Return [x, y] of the center of cell containing provided text 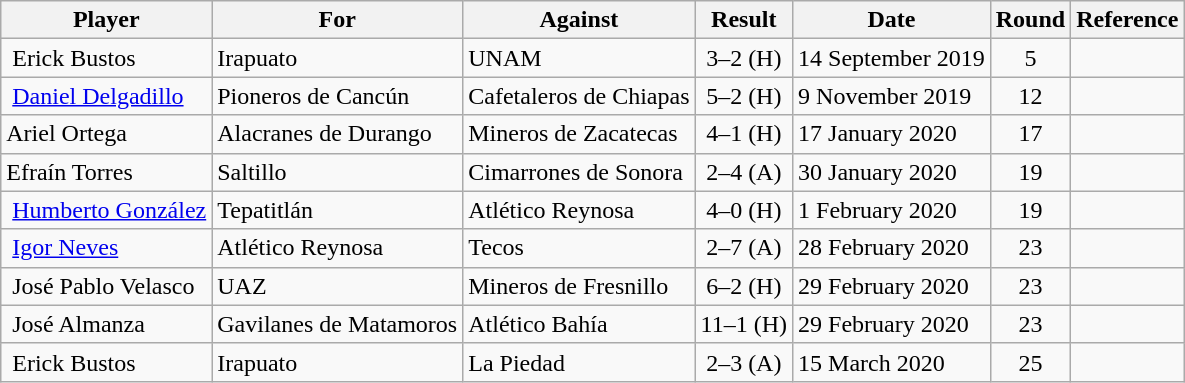
2–7 (A) [744, 248]
Mineros de Fresnillo [579, 286]
1 February 2020 [892, 210]
9 November 2019 [892, 96]
Gavilanes de Matamoros [338, 324]
Cimarrones de Sonora [579, 172]
Daniel Delgadillo [106, 96]
Ariel Ortega [106, 134]
Mineros de Zacatecas [579, 134]
17 January 2020 [892, 134]
5 [1030, 58]
28 February 2020 [892, 248]
Atlético Bahía [579, 324]
11–1 (H) [744, 324]
Humberto González [106, 210]
For [338, 20]
Against [579, 20]
La Piedad [579, 362]
UNAM [579, 58]
3–2 (H) [744, 58]
José Pablo Velasco [106, 286]
Player [106, 20]
Cafetaleros de Chiapas [579, 96]
Tepatitlán [338, 210]
2–4 (A) [744, 172]
5–2 (H) [744, 96]
Tecos [579, 248]
30 January 2020 [892, 172]
4–0 (H) [744, 210]
Efraín Torres [106, 172]
Reference [1128, 20]
25 [1030, 362]
José Almanza [106, 324]
Saltillo [338, 172]
15 March 2020 [892, 362]
Result [744, 20]
Pioneros de Cancún [338, 96]
UAZ [338, 286]
Igor Neves [106, 248]
Alacranes de Durango [338, 134]
12 [1030, 96]
14 September 2019 [892, 58]
2–3 (A) [744, 362]
4–1 (H) [744, 134]
Round [1030, 20]
6–2 (H) [744, 286]
Date [892, 20]
17 [1030, 134]
